For the text-containing cell, return its midpoint in (X, Y) coordinate format. 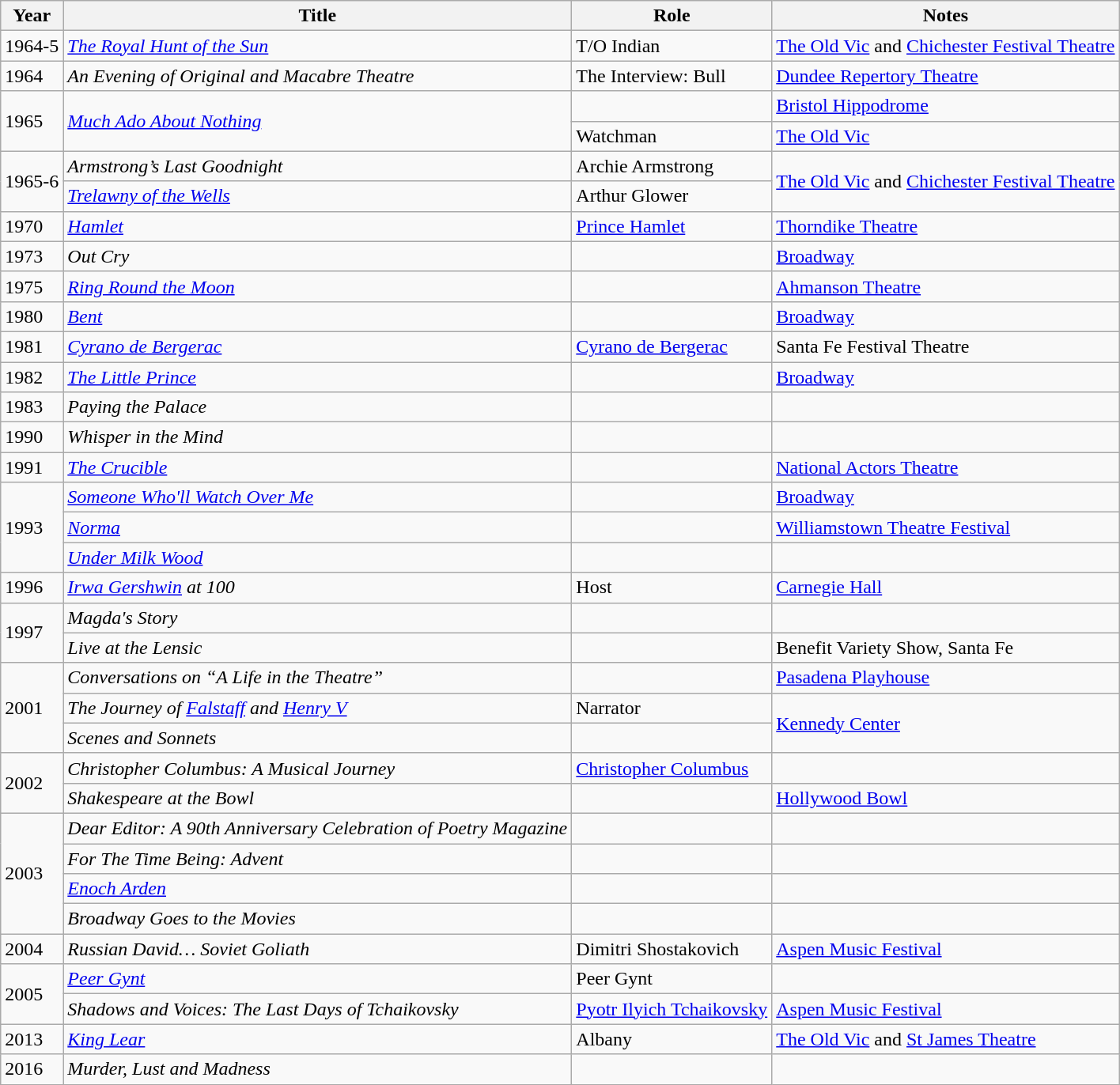
Under Milk Wood (318, 558)
The Royal Hunt of the Sun (318, 46)
1965-6 (32, 181)
2005 (32, 994)
An Evening of Original and Macabre Theatre (318, 76)
2002 (32, 783)
1964-5 (32, 46)
Irwa Gershwin at 100 (318, 588)
Pyotr Ilyich Tchaikovsky (672, 1009)
2016 (32, 1069)
The Old Vic (946, 136)
Arthur Glower (672, 196)
Williamstown Theatre Festival (946, 527)
Prince Hamlet (672, 226)
King Lear (318, 1039)
The Crucible (318, 467)
Hollywood Bowl (946, 798)
Much Ado About Nothing (318, 121)
Hamlet (318, 226)
2003 (32, 873)
Ring Round the Moon (318, 286)
The Little Prince (318, 377)
Notes (946, 16)
Watchman (672, 136)
Narrator (672, 708)
Norma (318, 527)
Dundee Repertory Theatre (946, 76)
Someone Who'll Watch Over Me (318, 497)
Archie Armstrong (672, 166)
Bristol Hippodrome (946, 106)
Carnegie Hall (946, 588)
Christopher Columbus: A Musical Journey (318, 768)
The Old Vic and St James Theatre (946, 1039)
Dear Editor: A 90th Anniversary Celebration of Poetry Magazine (318, 828)
Kennedy Center (946, 723)
2013 (32, 1039)
2001 (32, 708)
Enoch Arden (318, 889)
1975 (32, 286)
Trelawny of the Wells (318, 196)
Title (318, 16)
Bent (318, 316)
1991 (32, 467)
Ahmanson Theatre (946, 286)
Pasadena Playhouse (946, 678)
Armstrong’s Last Goodnight (318, 166)
Albany (672, 1039)
1996 (32, 588)
1964 (32, 76)
1993 (32, 527)
Live at the Lensic (318, 648)
Scenes and Sonnets (318, 738)
The Interview: Bull (672, 76)
1970 (32, 226)
For The Time Being: Advent (318, 858)
Christopher Columbus (672, 768)
Role (672, 16)
Thorndike Theatre (946, 226)
Broadway Goes to the Movies (318, 919)
Out Cry (318, 256)
1980 (32, 316)
The Journey of Falstaff and Henry V (318, 708)
Year (32, 16)
Conversations on “A Life in the Theatre” (318, 678)
Dimitri Shostakovich (672, 949)
T/O Indian (672, 46)
1965 (32, 121)
1990 (32, 437)
Murder, Lust and Madness (318, 1069)
Russian David… Soviet Goliath (318, 949)
Magda's Story (318, 618)
Shakespeare at the Bowl (318, 798)
1997 (32, 633)
Shadows and Voices: The Last Days of Tchaikovsky (318, 1009)
Whisper in the Mind (318, 437)
Benefit Variety Show, Santa Fe (946, 648)
National Actors Theatre (946, 467)
2004 (32, 949)
1981 (32, 346)
1983 (32, 407)
Paying the Palace (318, 407)
1973 (32, 256)
Host (672, 588)
Santa Fe Festival Theatre (946, 346)
1982 (32, 377)
